Extract the [x, y] coordinate from the center of the cell holding the provided text.  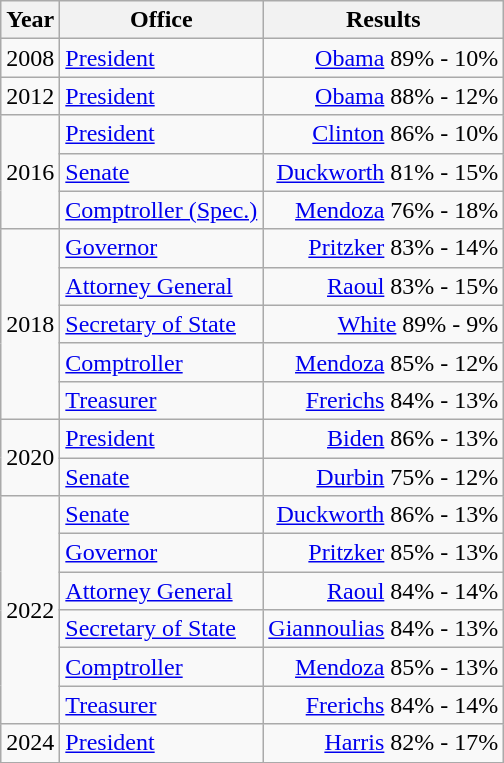
2016 [30, 172]
Mendoza 76% - 18% [384, 210]
2018 [30, 324]
Duckworth 86% - 13% [384, 515]
Year [30, 20]
Results [384, 20]
White 89% - 9% [384, 324]
Harris 82% - 17% [384, 743]
Duckworth 81% - 15% [384, 172]
Mendoza 85% - 13% [384, 667]
2020 [30, 457]
Giannoulias 84% - 13% [384, 629]
Office [162, 20]
Biden 86% - 13% [384, 438]
2012 [30, 96]
Comptroller (Spec.) [162, 210]
Pritzker 83% - 14% [384, 248]
Durbin 75% - 12% [384, 477]
Frerichs 84% - 14% [384, 705]
Frerichs 84% - 13% [384, 400]
Obama 88% - 12% [384, 96]
Mendoza 85% - 12% [384, 362]
2024 [30, 743]
Raoul 83% - 15% [384, 286]
2008 [30, 58]
2022 [30, 610]
Pritzker 85% - 13% [384, 553]
Raoul 84% - 14% [384, 591]
Obama 89% - 10% [384, 58]
Clinton 86% - 10% [384, 134]
